Provide the (X, Y) coordinate of the cell's center where the given text is located.  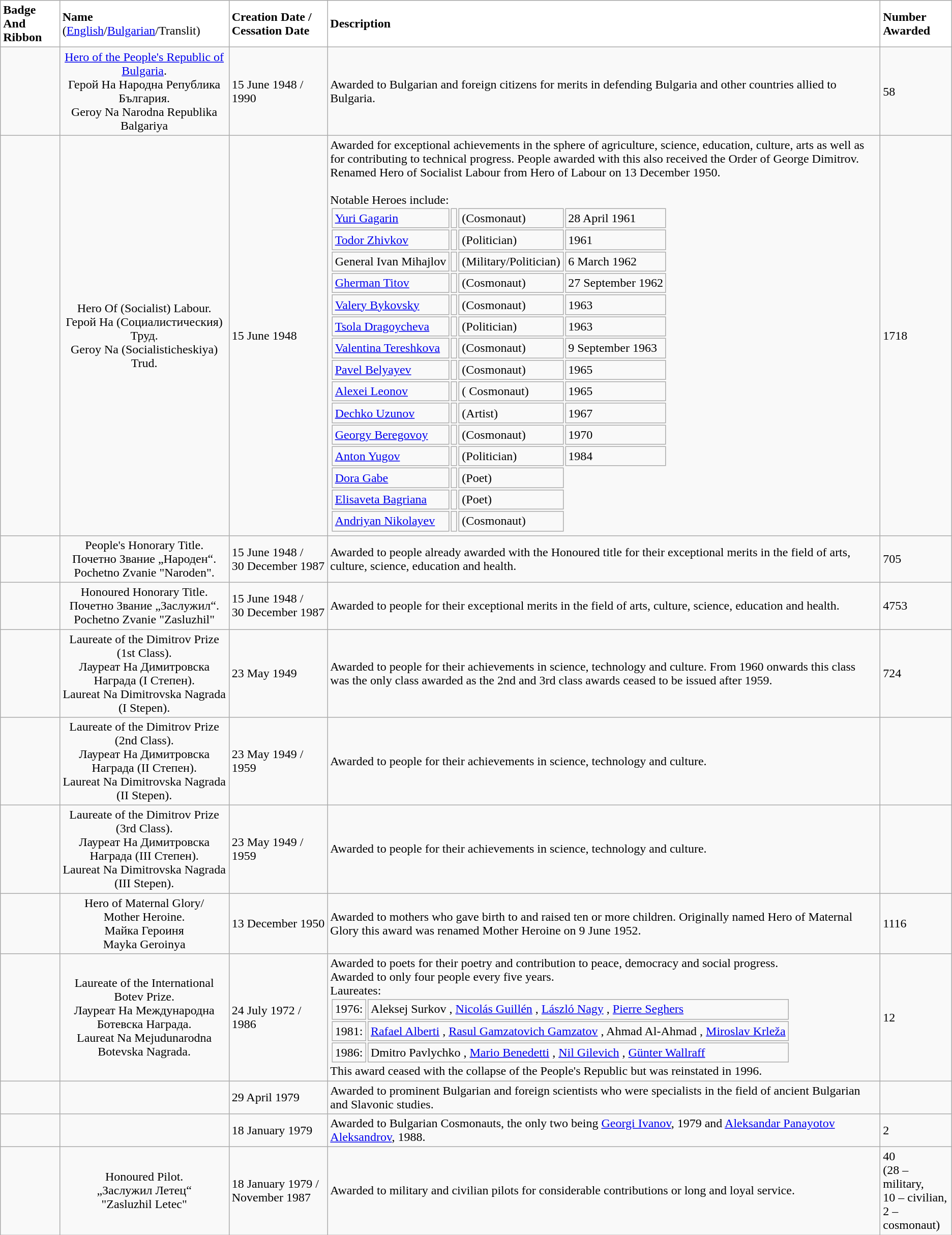
23 May 1949 (278, 673)
Laureate of the Dimitrov Prize(1st Class).Лауреат На Димитровска Награда (I Степен).Laureat Na Dimitrovska Nagrada (I Stepen). (144, 673)
12 (916, 1017)
Awarded to prominent Bulgarian and foreign scientists who were specialists in the field of ancient Bulgarian and Slavonic studies. (604, 1097)
Name (English/Bulgarian/Translit) (144, 24)
Valery Bykovsky (391, 305)
Gherman Titov (391, 283)
Awarded to military and civilian pilots for considerable contributions or long and loyal service. (604, 1191)
Todor Zhivkov (391, 240)
Valentina Tereshkova (391, 348)
13 December 1950 (278, 923)
Hero of the People's Republic of Bulgaria.Герой На Народна Република България.Geroy Na Narodna Republika Balgariya (144, 92)
Laureate of the Dimitrov Prize(3rd Class).Лауреат На Димитровска Награда (III Степен).Laureat Na Dimitrovska Nagrada (III Stepen). (144, 849)
1967 (615, 413)
2 (916, 1131)
705 (916, 559)
1984 (615, 457)
28 April 1961 (615, 218)
Alexei Leonov (391, 391)
Hero Of (Socialist) Labour.Герой На (Социалистическия) Труд.Geroy Na (Socialisticheskiya) Trud. (144, 336)
24 July 1972 /1986 (278, 1017)
58 (916, 92)
29 April 1979 (278, 1097)
Dmitro Pavlychko , Mario Benedetti , Nil Gilevich , Günter Wallraff (578, 1052)
Dora Gabe (391, 478)
Description (604, 24)
1961 (615, 240)
1981: (349, 1031)
Anton Yugov (391, 457)
27 September 1962 (615, 283)
4753 (916, 606)
9 September 1963 (615, 348)
18 January 1979 /November 1987 (278, 1191)
1718 (916, 336)
Dechko Uzunov (391, 413)
Honoured Honorary Title.Почетно Звание „Заслужил“.Pochetno Zvanie "Zasluzhil" (144, 606)
Andriyan Nikolayev (391, 521)
( Cosmonaut) (511, 391)
1976: (349, 1009)
724 (916, 673)
Number Awarded (916, 24)
(Artist) (511, 413)
1116 (916, 923)
Laureate of the International Botev Prize.Лауреат На Международна Ботевска Награда.Laureat Na Mejudunarodna Botevska Nagrada. (144, 1017)
(Military/Politician) (511, 262)
Pavel Belyayev (391, 370)
Awarded to Bulgarian and foreign citizens for merits in defending Bulgaria and other countries allied to Bulgaria. (604, 92)
People's Honorary Title.Почетно Звание „Народен“.Pochetno Zvanie "Naroden". (144, 559)
Honoured Pilot.„Заслужил Летец“"Zasluzhil Letec" (144, 1191)
Aleksej Surkov , Nicolás Guillén , László Nagy , Pierre Seghers (578, 1009)
Yuri Gagarin (391, 218)
15 June 1948 (278, 336)
1970 (615, 435)
Rafael Alberti , Rasul Gamzatovich Gamzatov , Ahmad Al-Ahmad , Miroslav Krleža (578, 1031)
Laureate of the Dimitrov Prize(2nd Class).Лауреат На Димитровска Награда (II Степен).Laureat Na Dimitrovska Nagrada (II Stepen). (144, 762)
15 June 1948 /1990 (278, 92)
Badge And Ribbon (30, 24)
Awarded to people for their exceptional merits in the field of arts, culture, science, education and health. (604, 606)
1986: (349, 1052)
Hero of Maternal Glory/Mother Heroine.Майка ГероиняMayka Geroinya (144, 923)
General Ivan Mihajlov (391, 262)
18 January 1979 (278, 1131)
40(28 – military,10 – civilian,2 – cosmonaut) (916, 1191)
Georgy Beregovoy (391, 435)
Awarded to Bulgarian Cosmonauts, the only two being Georgi Ivanov, 1979 and Aleksandar Panayotov Aleksandrov, 1988. (604, 1131)
Awarded to people already awarded with the Honoured title for their exceptional merits in the field of arts, culture, science, education and health. (604, 559)
Elisaveta Bagriana (391, 500)
Tsola Dragoycheva (391, 326)
6 March 1962 (615, 262)
Creation Date /Cessation Date (278, 24)
